Capture the cell that displays the provided text and extract its (x, y) central coordinate. 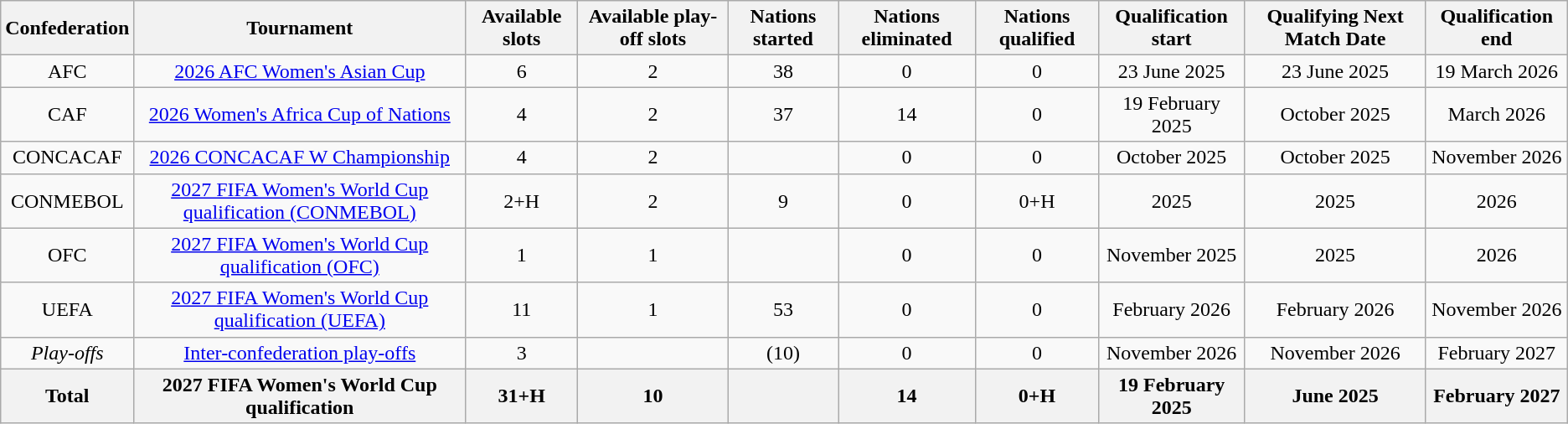
Play-offs (67, 353)
Qualification end (1496, 28)
38 (782, 71)
Available slots (522, 28)
CONCACAF (67, 158)
June 2025 (1335, 396)
9 (782, 201)
Nations eliminated (907, 28)
UEFA (67, 310)
(10) (782, 353)
19 March 2026 (1496, 71)
6 (522, 71)
March 2026 (1496, 114)
2026 CONCACAF W Championship (300, 158)
Qualifying Next Match Date (1335, 28)
CONMEBOL (67, 201)
2027 FIFA Women's World Cup qualification (UEFA) (300, 310)
2026 AFC Women's Asian Cup (300, 71)
53 (782, 310)
OFC (67, 255)
2027 FIFA Women's World Cup qualification (CONMEBOL) (300, 201)
3 (522, 353)
Nations qualified (1037, 28)
November 2025 (1171, 255)
2027 FIFA Women's World Cup qualification (OFC) (300, 255)
Qualification start (1171, 28)
CAF (67, 114)
Nations started (782, 28)
37 (782, 114)
Inter-confederation play-offs (300, 353)
31+H (522, 396)
10 (653, 396)
2027 FIFA Women's World Cup qualification (300, 396)
2+H (522, 201)
Confederation (67, 28)
Tournament (300, 28)
11 (522, 310)
Total (67, 396)
Available play-off slots (653, 28)
AFC (67, 71)
2026 Women's Africa Cup of Nations (300, 114)
